Return (x, y) of the center of cell containing provided text 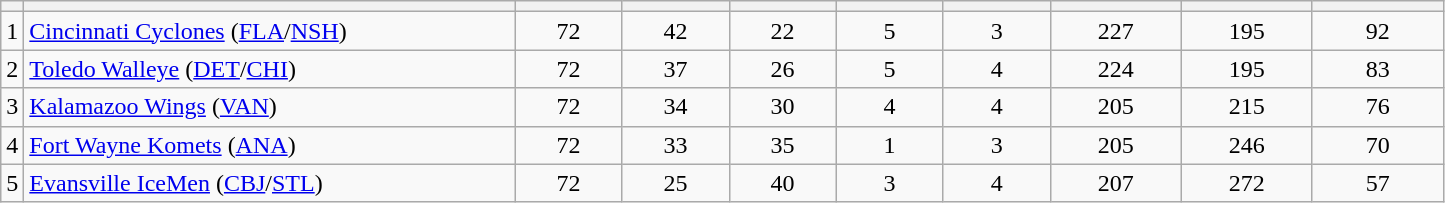
Cincinnati Cyclones (FLA/NSH) (270, 31)
40 (782, 183)
33 (676, 145)
Kalamazoo Wings (VAN) (270, 107)
Toledo Walleye (DET/CHI) (270, 69)
224 (1116, 69)
22 (782, 31)
70 (1378, 145)
76 (1378, 107)
246 (1246, 145)
57 (1378, 183)
34 (676, 107)
35 (782, 145)
215 (1246, 107)
92 (1378, 31)
272 (1246, 183)
207 (1116, 183)
Fort Wayne Komets (ANA) (270, 145)
30 (782, 107)
26 (782, 69)
25 (676, 183)
2 (12, 69)
37 (676, 69)
227 (1116, 31)
83 (1378, 69)
Evansville IceMen (CBJ/STL) (270, 183)
42 (676, 31)
